Determine the [x, y] coordinate at the center of the cell enclosing the given text.  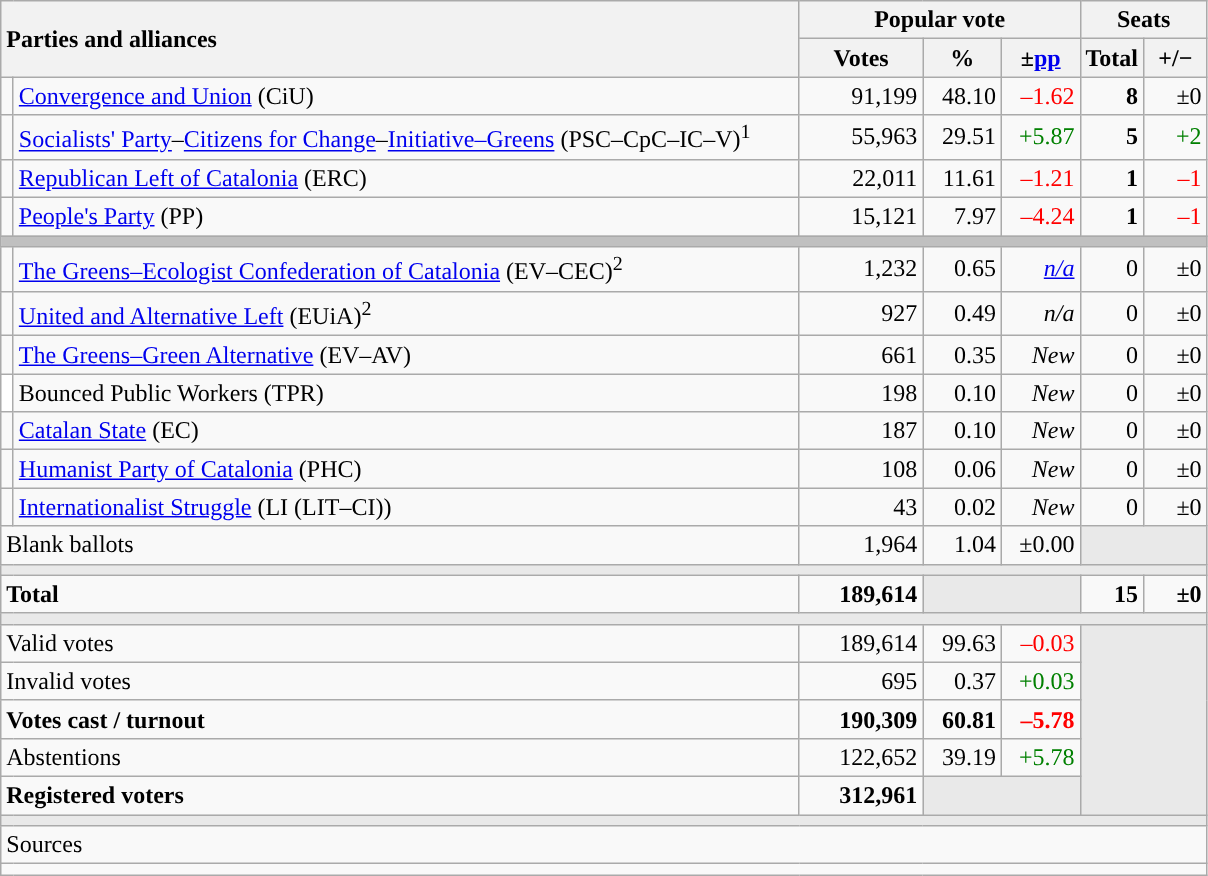
661 [861, 355]
+5.87 [1040, 138]
Bounced Public Workers (TPR) [406, 393]
187 [861, 431]
Abstentions [400, 758]
–0.03 [1040, 643]
122,652 [861, 758]
1,964 [861, 545]
0.49 [962, 314]
5 [1112, 138]
Votes cast / turnout [400, 719]
8 [1112, 96]
Republican Left of Catalonia (ERC) [406, 178]
+5.78 [1040, 758]
29.51 [962, 138]
1,232 [861, 270]
Invalid votes [400, 681]
39.19 [962, 758]
–1.62 [1040, 96]
108 [861, 469]
15,121 [861, 217]
The Greens–Green Alternative (EV–AV) [406, 355]
15 [1112, 594]
190,309 [861, 719]
Humanist Party of Catalonia (PHC) [406, 469]
Seats [1144, 20]
Convergence and Union (CiU) [406, 96]
Socialists' Party–Citizens for Change–Initiative–Greens (PSC–CpC–IC–V)1 [406, 138]
Valid votes [400, 643]
+/− [1176, 58]
43 [861, 507]
1.04 [962, 545]
+2 [1176, 138]
Internationalist Struggle (LI (LIT–CI)) [406, 507]
Parties and alliances [400, 39]
±pp [1040, 58]
Votes [861, 58]
+0.03 [1040, 681]
–1.21 [1040, 178]
22,011 [861, 178]
Catalan State (EC) [406, 431]
99.63 [962, 643]
Sources [604, 845]
United and Alternative Left (EUiA)2 [406, 314]
48.10 [962, 96]
0.06 [962, 469]
Blank ballots [400, 545]
695 [861, 681]
% [962, 58]
312,961 [861, 796]
0.37 [962, 681]
927 [861, 314]
7.97 [962, 217]
0.02 [962, 507]
±0.00 [1040, 545]
People's Party (PP) [406, 217]
91,199 [861, 96]
–5.78 [1040, 719]
The Greens–Ecologist Confederation of Catalonia (EV–CEC)2 [406, 270]
55,963 [861, 138]
–4.24 [1040, 217]
60.81 [962, 719]
0.65 [962, 270]
11.61 [962, 178]
198 [861, 393]
Registered voters [400, 796]
Popular vote [940, 20]
0.35 [962, 355]
